From the cell containing the given text, extract its center point as (x, y) coordinate. 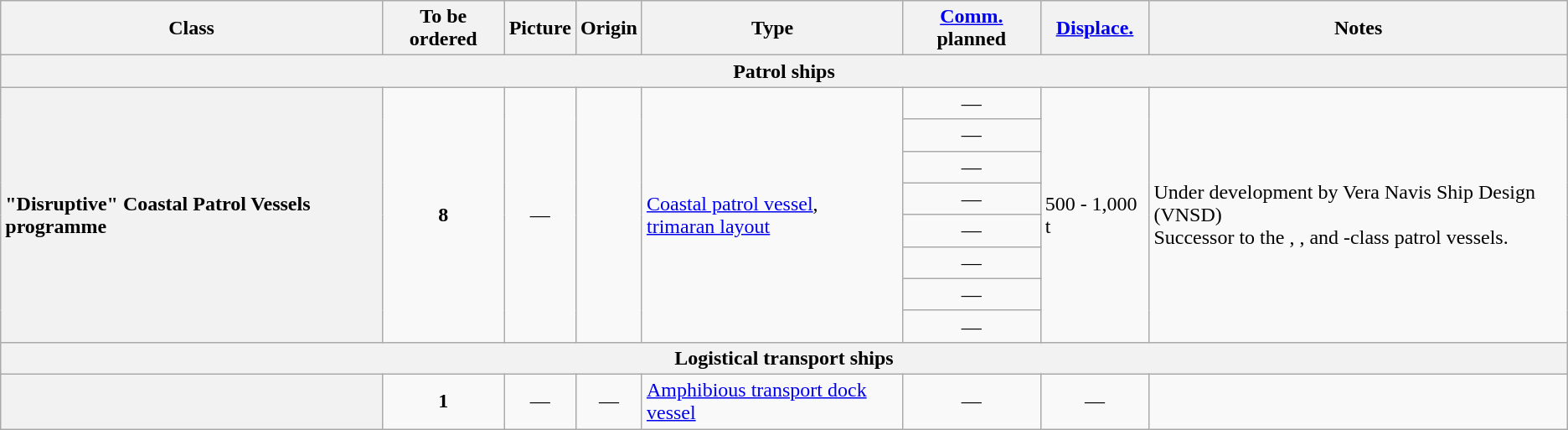
Type (772, 28)
Origin (608, 28)
Patrol ships (784, 71)
"Disruptive" Coastal Patrol Vessels programme (192, 215)
8 (443, 215)
Under development by Vera Navis Ship Design (VNSD)Successor to the , , and -class patrol vessels. (1359, 215)
500 - 1,000 t (1095, 215)
To be ordered (443, 28)
Class (192, 28)
Logistical transport ships (784, 358)
Picture (539, 28)
Amphibious transport dock vessel (772, 401)
Coastal patrol vessel,trimaran layout (772, 215)
1 (443, 401)
Notes (1359, 28)
Comm. planned (972, 28)
Displace. (1095, 28)
